From the cell containing the given text, extract its center point as [x, y] coordinate. 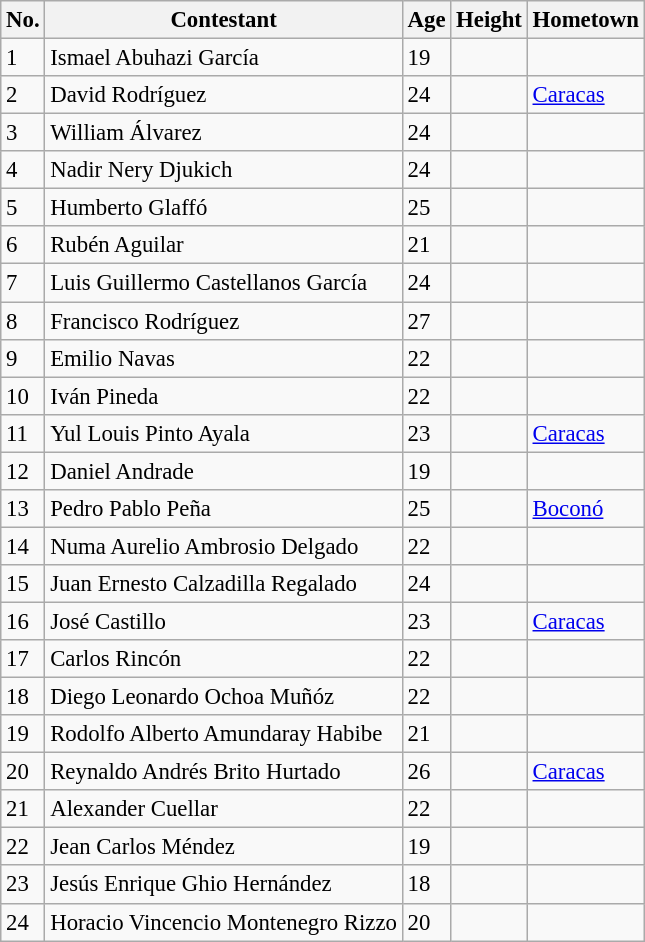
Rodolfo Alberto Amundaray Habibe [224, 734]
Iván Pineda [224, 396]
No. [23, 20]
José Castillo [224, 621]
27 [426, 321]
Jean Carlos Méndez [224, 847]
Reynaldo Andrés Brito Hurtado [224, 772]
11 [23, 433]
3 [23, 133]
Diego Leonardo Ochoa Muñóz [224, 697]
9 [23, 358]
14 [23, 546]
13 [23, 509]
Rubén Aguilar [224, 245]
Age [426, 20]
Horacio Vincencio Montenegro Rizzo [224, 922]
Juan Ernesto Calzadilla Regalado [224, 584]
17 [23, 659]
26 [426, 772]
10 [23, 396]
Boconó [586, 509]
Carlos Rincón [224, 659]
Height [489, 20]
Nadir Nery Djukich [224, 170]
Contestant [224, 20]
5 [23, 208]
Emilio Navas [224, 358]
Francisco Rodríguez [224, 321]
15 [23, 584]
William Álvarez [224, 133]
Alexander Cuellar [224, 809]
4 [23, 170]
Hometown [586, 20]
12 [23, 471]
1 [23, 58]
8 [23, 321]
2 [23, 95]
Humberto Glaffó [224, 208]
7 [23, 283]
Jesús Enrique Ghio Hernández [224, 885]
Daniel Andrade [224, 471]
16 [23, 621]
Yul Louis Pinto Ayala [224, 433]
Ismael Abuhazi García [224, 58]
Luis Guillermo Castellanos García [224, 283]
David Rodríguez [224, 95]
6 [23, 245]
Pedro Pablo Peña [224, 509]
Numa Aurelio Ambrosio Delgado [224, 546]
